Search for the cell housing the specified text and yield its (x, y) center coordinate. 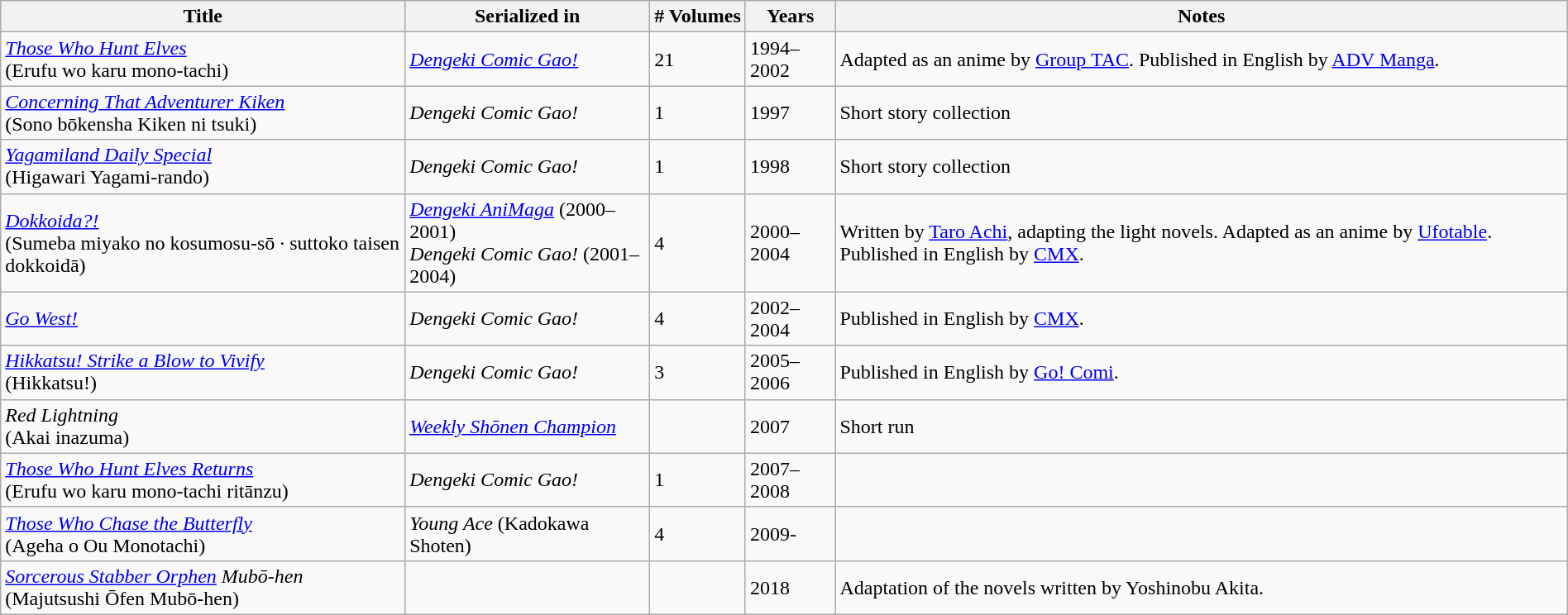
Those Who Chase the Butterfly (Ageha o Ou Monotachi) (203, 534)
Adapted as an anime by Group TAC. Published in English by ADV Manga. (1201, 60)
Adaptation of the novels written by Yoshinobu Akita. (1201, 587)
Published in English by CMX. (1201, 319)
1994–2002 (791, 60)
Those Who Hunt Elves Returns (Erufu wo karu mono-tachi ritānzu) (203, 479)
Written by Taro Achi, adapting the light novels. Adapted as an anime by Ufotable. Published in English by CMX. (1201, 243)
2009- (791, 534)
Red Lightning (Akai inazuma) (203, 427)
Title (203, 17)
Years (791, 17)
2002–2004 (791, 319)
Weekly Shōnen Champion (528, 427)
1997 (791, 112)
Sorcerous Stabber Orphen Mubō-hen (Majutsushi Ōfen Mubō-hen) (203, 587)
Go West! (203, 319)
# Volumes (698, 17)
1998 (791, 167)
Notes (1201, 17)
2007–2008 (791, 479)
2007 (791, 427)
Yagamiland Daily Special (Higawari Yagami-rando) (203, 167)
Hikkatsu! Strike a Blow to Vivify (Hikkatsu!) (203, 372)
Young Ace (Kadokawa Shoten) (528, 534)
2000–2004 (791, 243)
2005–2006 (791, 372)
Published in English by Go! Comi. (1201, 372)
Concerning That Adventurer Kiken (Sono bōkensha Kiken ni tsuki) (203, 112)
2018 (791, 587)
Dengeki AniMaga (2000–2001)Dengeki Comic Gao! (2001–2004) (528, 243)
Serialized in (528, 17)
Short run (1201, 427)
21 (698, 60)
3 (698, 372)
Dokkoida?! (Sumeba miyako no kosumosu-sō · suttoko taisen dokkoidā) (203, 243)
Those Who Hunt Elves (Erufu wo karu mono-tachi) (203, 60)
